Return the [X, Y] coordinate for the center point of the cell that contains the specified text.  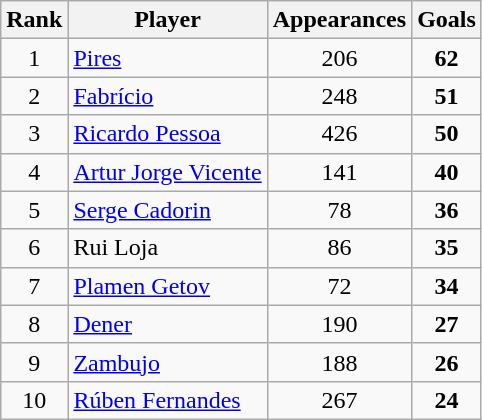
Appearances [339, 20]
62 [447, 58]
Serge Cadorin [168, 210]
5 [34, 210]
267 [339, 400]
1 [34, 58]
Artur Jorge Vicente [168, 172]
51 [447, 96]
Rank [34, 20]
34 [447, 286]
8 [34, 324]
26 [447, 362]
7 [34, 286]
Goals [447, 20]
27 [447, 324]
Player [168, 20]
Fabrício [168, 96]
4 [34, 172]
Zambujo [168, 362]
72 [339, 286]
50 [447, 134]
141 [339, 172]
6 [34, 248]
24 [447, 400]
35 [447, 248]
Pires [168, 58]
78 [339, 210]
190 [339, 324]
2 [34, 96]
188 [339, 362]
10 [34, 400]
40 [447, 172]
Plamen Getov [168, 286]
206 [339, 58]
3 [34, 134]
Dener [168, 324]
248 [339, 96]
426 [339, 134]
Ricardo Pessoa [168, 134]
36 [447, 210]
Rúben Fernandes [168, 400]
9 [34, 362]
Rui Loja [168, 248]
86 [339, 248]
